Pinpoint the cell where the given text exists, returning its (x, y) midpoint coordinate. 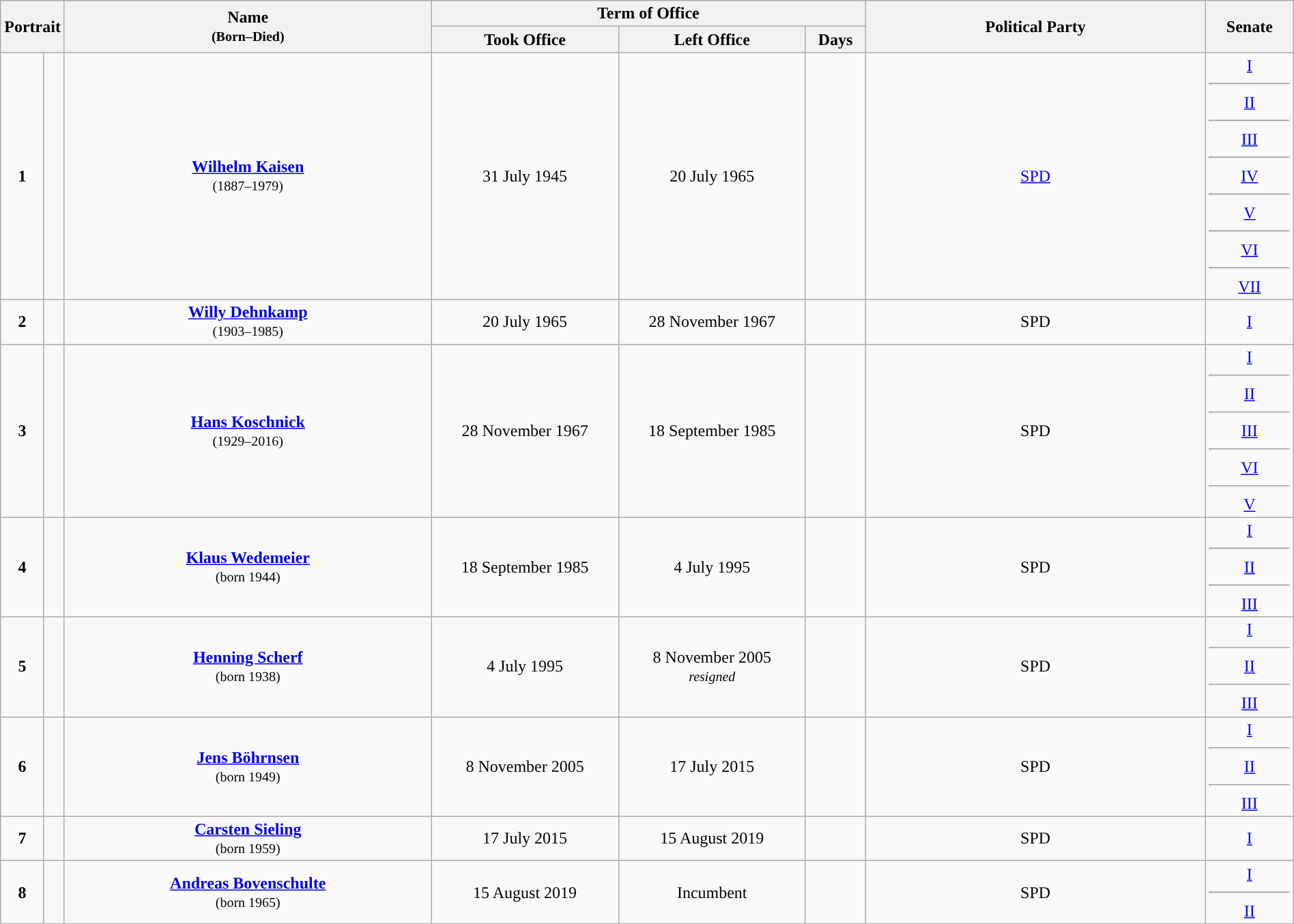
8 (22, 892)
Jens Böhrnsen(born 1949) (248, 766)
4 (22, 567)
Took Office (525, 40)
5 (22, 667)
3 (22, 431)
7 (22, 838)
Political Party (1036, 27)
6 (22, 766)
1 (22, 176)
Senate (1249, 27)
Portrait (33, 27)
Days (835, 40)
8 November 2005 (525, 766)
Carsten Sieling(born 1959) (248, 838)
8 November 2005resigned (712, 667)
Incumbent (712, 892)
2 (22, 322)
Klaus Wedemeier(born 1944) (248, 567)
Term of Office (648, 14)
31 July 1945 (525, 176)
Willy Dehnkamp(1903–1985) (248, 322)
IIIIIIIVVVIVII (1249, 176)
Henning Scherf(born 1938) (248, 667)
III (1249, 892)
Hans Koschnick(1929–2016) (248, 431)
Left Office (712, 40)
Wilhelm Kaisen(1887–1979) (248, 176)
Andreas Bovenschulte(born 1965) (248, 892)
IIIIIIVIV (1249, 431)
Name(Born–Died) (248, 27)
